Determine the [X, Y] coordinate at the center of the cell enclosing the given text.  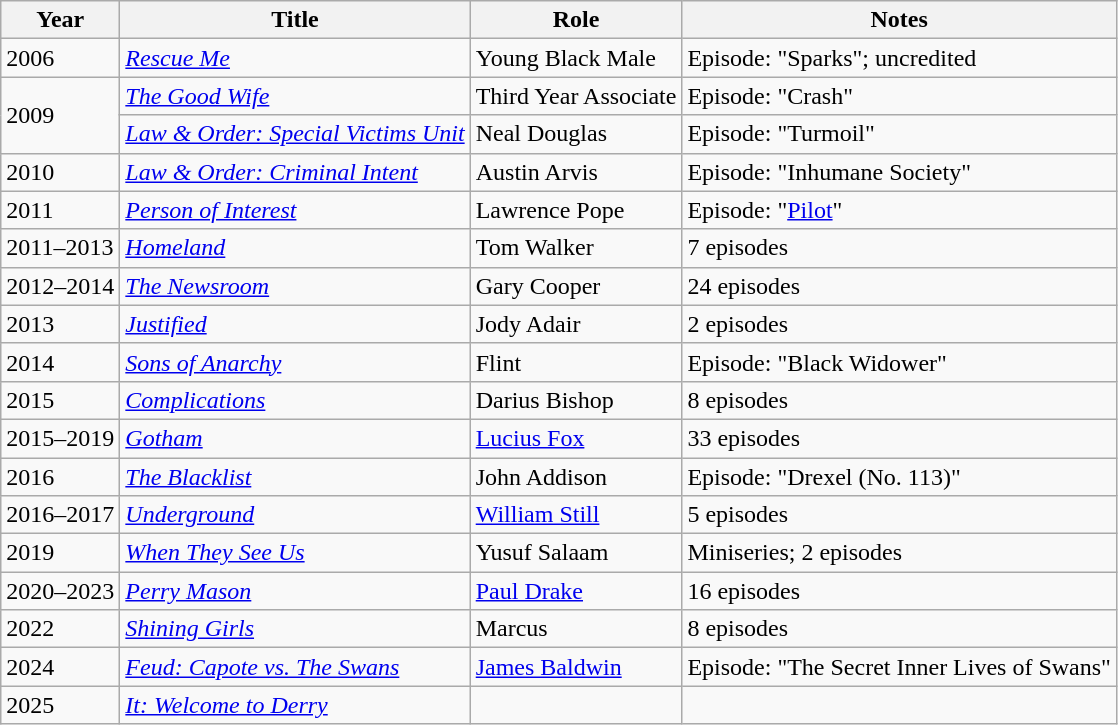
William Still [576, 515]
Lawrence Pope [576, 210]
2009 [60, 115]
Episode: "Inhumane Society" [900, 172]
2025 [60, 705]
Title [295, 20]
Underground [295, 515]
The Blacklist [295, 477]
Homeland [295, 248]
Justified [295, 324]
John Addison [576, 477]
Paul Drake [576, 591]
Episode: "Pilot" [900, 210]
Role [576, 20]
Episode: "Sparks"; uncredited [900, 58]
Year [60, 20]
The Good Wife [295, 96]
Notes [900, 20]
Miniseries; 2 episodes [900, 553]
7 episodes [900, 248]
Gary Cooper [576, 286]
2016–2017 [60, 515]
It: Welcome to Derry [295, 705]
Law & Order: Criminal Intent [295, 172]
2006 [60, 58]
Shining Girls [295, 629]
Gotham [295, 438]
Episode: "Turmoil" [900, 134]
2015 [60, 400]
2024 [60, 667]
2014 [60, 362]
2011–2013 [60, 248]
Neal Douglas [576, 134]
Episode: "Drexel (No. 113)" [900, 477]
24 episodes [900, 286]
2011 [60, 210]
Law & Order: Special Victims Unit [295, 134]
Feud: Capote vs. The Swans [295, 667]
2013 [60, 324]
2010 [60, 172]
Marcus [576, 629]
5 episodes [900, 515]
2 episodes [900, 324]
James Baldwin [576, 667]
33 episodes [900, 438]
2016 [60, 477]
Austin Arvis [576, 172]
Yusuf Salaam [576, 553]
Tom Walker [576, 248]
Rescue Me [295, 58]
Complications [295, 400]
2022 [60, 629]
Young Black Male [576, 58]
2020–2023 [60, 591]
When They See Us [295, 553]
2019 [60, 553]
Episode: "Crash" [900, 96]
Jody Adair [576, 324]
Person of Interest [295, 210]
Episode: "Black Widower" [900, 362]
The Newsroom [295, 286]
2012–2014 [60, 286]
Darius Bishop [576, 400]
16 episodes [900, 591]
Sons of Anarchy [295, 362]
Episode: "The Secret Inner Lives of Swans" [900, 667]
Perry Mason [295, 591]
Third Year Associate [576, 96]
Lucius Fox [576, 438]
2015–2019 [60, 438]
Flint [576, 362]
